Scan for the cell matching the given text and deliver its [X, Y] coordinate at center. 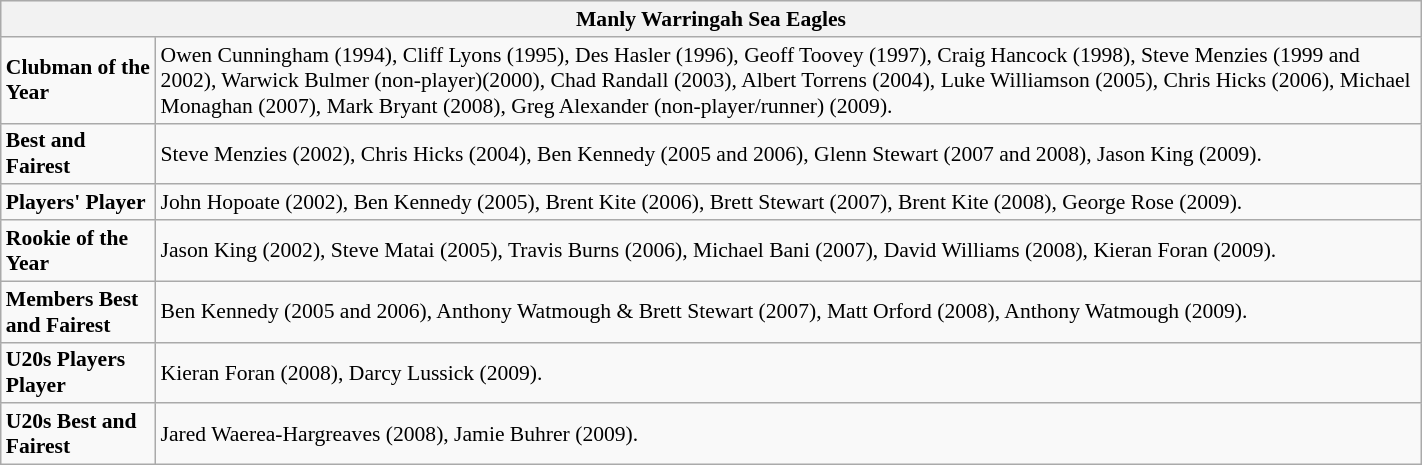
Jared Waerea-Hargreaves (2008), Jamie Buhrer (2009). [789, 434]
Ben Kennedy (2005 and 2006), Anthony Watmough & Brett Stewart (2007), Matt Orford (2008), Anthony Watmough (2009). [789, 312]
Players' Player [78, 203]
Steve Menzies (2002), Chris Hicks (2004), Ben Kennedy (2005 and 2006), Glenn Stewart (2007 and 2008), Jason King (2009). [789, 154]
John Hopoate (2002), Ben Kennedy (2005), Brent Kite (2006), Brett Stewart (2007), Brent Kite (2008), George Rose (2009). [789, 203]
Jason King (2002), Steve Matai (2005), Travis Burns (2006), Michael Bani (2007), David Williams (2008), Kieran Foran (2009). [789, 250]
Rookie of the Year [78, 250]
U20s Players Player [78, 372]
U20s Best and Fairest [78, 434]
Clubman of the Year [78, 80]
Members Best and Fairest [78, 312]
Kieran Foran (2008), Darcy Lussick (2009). [789, 372]
Manly Warringah Sea Eagles [711, 19]
Best and Fairest [78, 154]
